Return [x, y] of the center of cell containing provided text 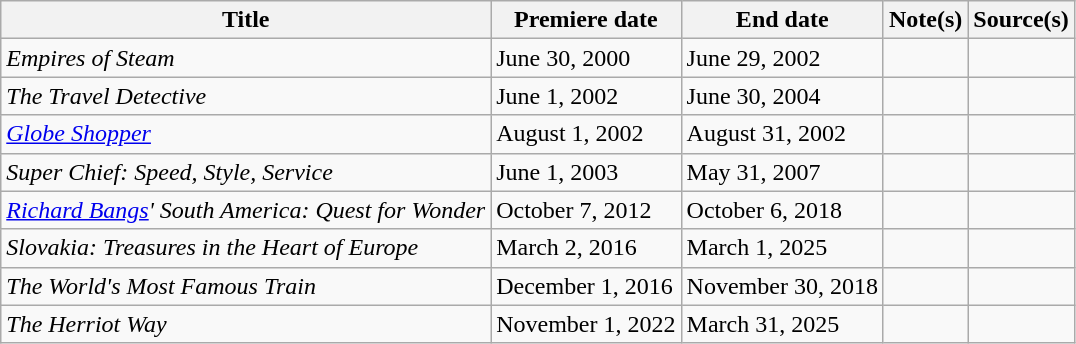
The World's Most Famous Train [246, 286]
The Travel Detective [246, 96]
Empires of Steam [246, 58]
Richard Bangs' South America: Quest for Wonder [246, 210]
June 1, 2002 [586, 96]
March 2, 2016 [586, 248]
August 31, 2002 [782, 134]
Note(s) [925, 20]
June 30, 2004 [782, 96]
Globe Shopper [246, 134]
December 1, 2016 [586, 286]
March 1, 2025 [782, 248]
October 6, 2018 [782, 210]
October 7, 2012 [586, 210]
May 31, 2007 [782, 172]
June 29, 2002 [782, 58]
End date [782, 20]
Super Chief: Speed, Style, Service [246, 172]
Premiere date [586, 20]
Source(s) [1022, 20]
November 30, 2018 [782, 286]
August 1, 2002 [586, 134]
The Herriot Way [246, 324]
June 1, 2003 [586, 172]
Title [246, 20]
March 31, 2025 [782, 324]
Slovakia: Treasures in the Heart of Europe [246, 248]
June 30, 2000 [586, 58]
November 1, 2022 [586, 324]
